Locate the cell with the specified text and output its [x, y] center coordinate. 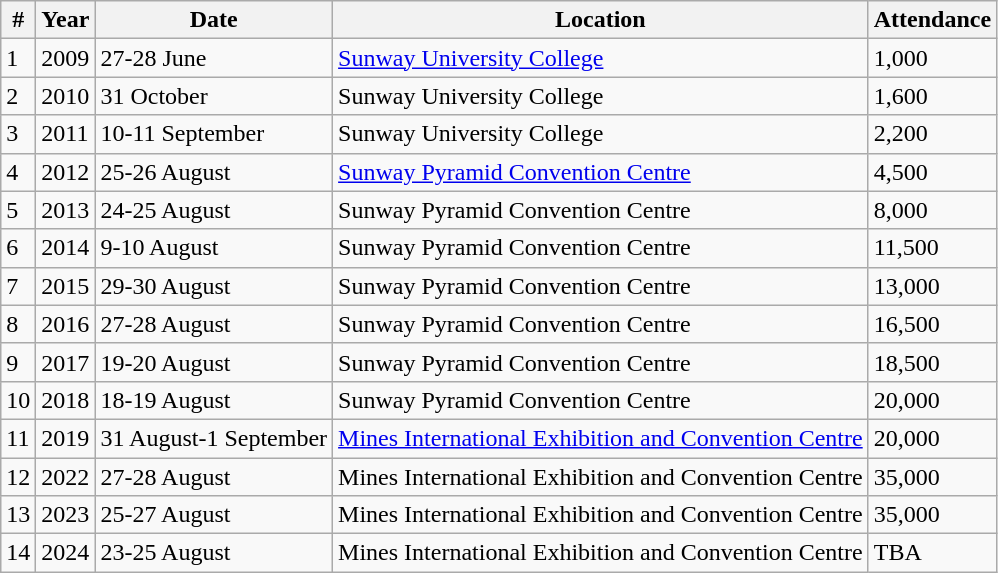
25-27 August [214, 515]
24-25 August [214, 210]
Year [66, 20]
19-20 August [214, 362]
2019 [66, 438]
2009 [66, 58]
9 [18, 362]
31 August-1 September [214, 438]
13,000 [932, 286]
10-11 September [214, 134]
2011 [66, 134]
10 [18, 400]
5 [18, 210]
2014 [66, 248]
1,000 [932, 58]
8 [18, 324]
# [18, 20]
23-25 August [214, 553]
2024 [66, 553]
Location [601, 20]
16,500 [932, 324]
2012 [66, 172]
2018 [66, 400]
Attendance [932, 20]
18,500 [932, 362]
9-10 August [214, 248]
2,200 [932, 134]
18-19 August [214, 400]
2010 [66, 96]
6 [18, 248]
2013 [66, 210]
2016 [66, 324]
2 [18, 96]
12 [18, 477]
4 [18, 172]
14 [18, 553]
11 [18, 438]
TBA [932, 553]
29-30 August [214, 286]
Date [214, 20]
4,500 [932, 172]
3 [18, 134]
1,600 [932, 96]
31 October [214, 96]
2023 [66, 515]
1 [18, 58]
13 [18, 515]
2022 [66, 477]
2015 [66, 286]
2017 [66, 362]
11,500 [932, 248]
8,000 [932, 210]
7 [18, 286]
27-28 June [214, 58]
25-26 August [214, 172]
